Determine the (x, y) coordinate at the center of the cell enclosing the given text.  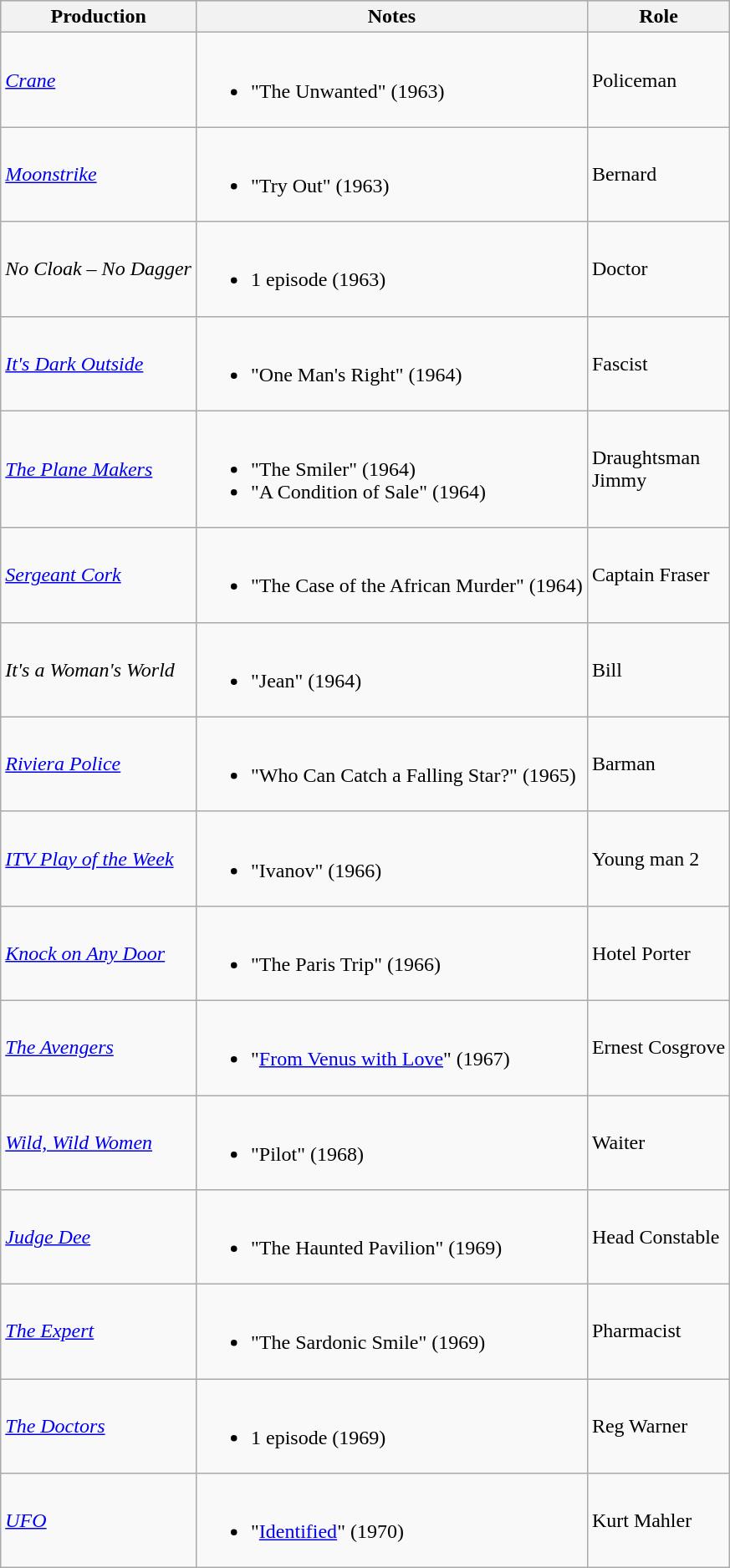
1 episode (1969) (391, 1427)
"The Haunted Pavilion" (1969) (391, 1238)
It's a Woman's World (99, 669)
The Expert (99, 1331)
DraughtsmanJimmy (658, 469)
"The Case of the African Murder" (1964) (391, 575)
UFO (99, 1520)
Sergeant Cork (99, 575)
"Who Can Catch a Falling Star?" (1965) (391, 764)
"The Sardonic Smile" (1969) (391, 1331)
"Jean" (1964) (391, 669)
The Plane Makers (99, 469)
Barman (658, 764)
"Pilot" (1968) (391, 1142)
"One Man's Right" (1964) (391, 363)
Judge Dee (99, 1238)
Moonstrike (99, 174)
Crane (99, 80)
Reg Warner (658, 1427)
ITV Play of the Week (99, 858)
"Ivanov" (1966) (391, 858)
Kurt Mahler (658, 1520)
Riviera Police (99, 764)
Bernard (658, 174)
Role (658, 17)
"From Venus with Love" (1967) (391, 1047)
Wild, Wild Women (99, 1142)
Fascist (658, 363)
It's Dark Outside (99, 363)
The Doctors (99, 1427)
1 episode (1963) (391, 269)
Policeman (658, 80)
"The Paris Trip" (1966) (391, 953)
Bill (658, 669)
Ernest Cosgrove (658, 1047)
Head Constable (658, 1238)
No Cloak – No Dagger (99, 269)
Production (99, 17)
"Identified" (1970) (391, 1520)
Notes (391, 17)
Pharmacist (658, 1331)
Young man 2 (658, 858)
Knock on Any Door (99, 953)
Waiter (658, 1142)
Doctor (658, 269)
Captain Fraser (658, 575)
The Avengers (99, 1047)
"The Unwanted" (1963) (391, 80)
"Try Out" (1963) (391, 174)
"The Smiler" (1964)"A Condition of Sale" (1964) (391, 469)
Hotel Porter (658, 953)
